Provide the (x, y) coordinate of the cell's center where the given text is located.  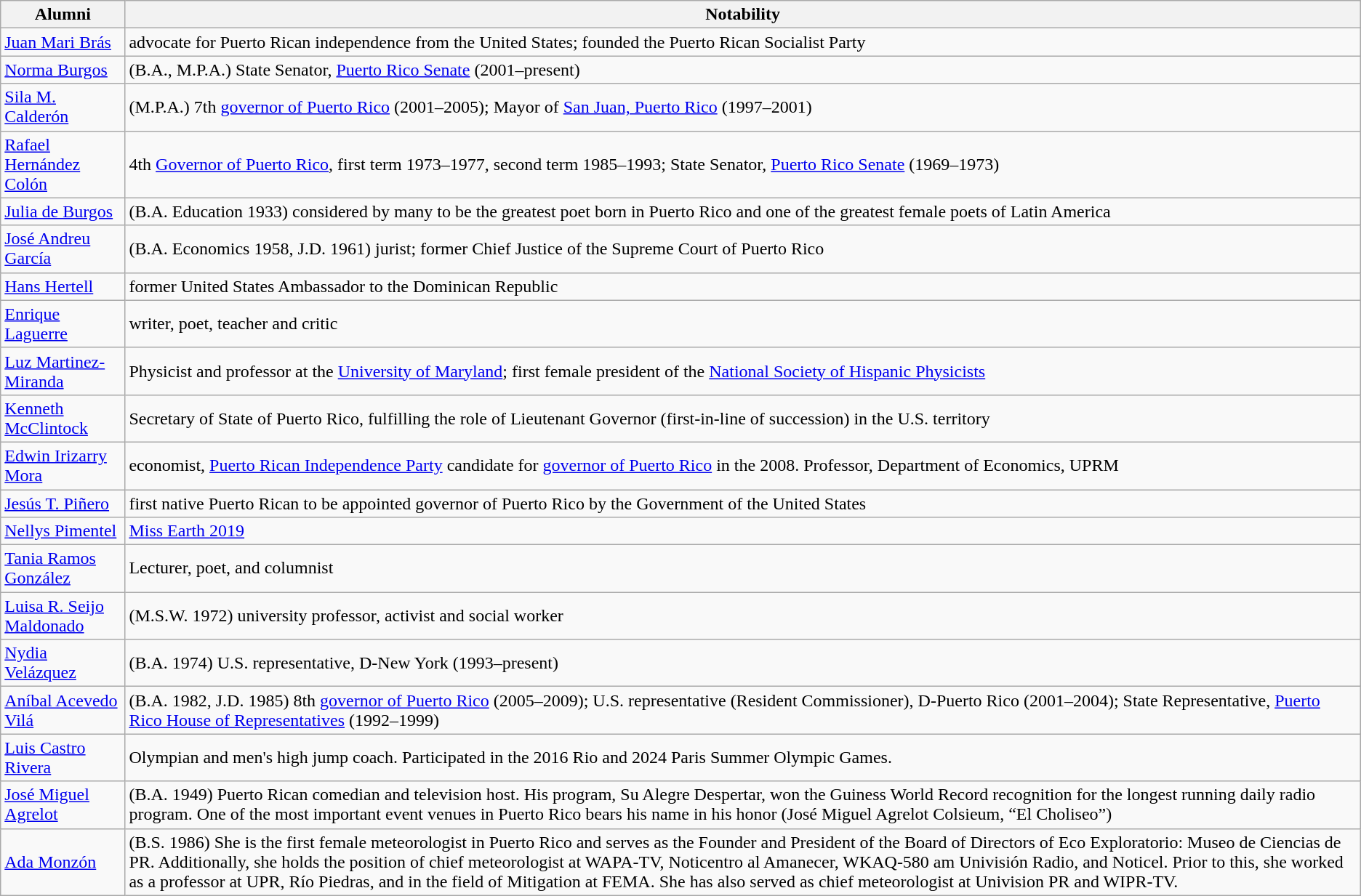
Tania Ramos González (63, 568)
Kenneth McClintock (63, 419)
Nydia Velázquez (63, 663)
writer, poet, teacher and critic (743, 324)
Enrique Laguerre (63, 324)
Jesús T. Piñero (63, 504)
(B.A. 1974) U.S. representative, D-New York (1993–present) (743, 663)
Ada Monzón (63, 862)
Luis Castro Rivera (63, 757)
Juan Mari Brás (63, 42)
economist, Puerto Rican Independence Party candidate for governor of Puerto Rico in the 2008. Professor, Department of Economics, UPRM (743, 465)
Alumni (63, 15)
Secretary of State of Puerto Rico, fulfilling the role of Lieutenant Governor (first-in-line of succession) in the U.S. territory (743, 419)
Julia de Burgos (63, 211)
(B.A., M.P.A.) State Senator, Puerto Rico Senate (2001–present) (743, 70)
Physicist and professor at the University of Maryland; first female president of the National Society of Hispanic Physicists (743, 371)
Hans Hertell (63, 286)
Olympian and men's high jump coach. Participated in the 2016 Rio and 2024 Paris Summer Olympic Games. (743, 757)
José Miguel Agrelot (63, 805)
(B.A. Economics 1958, J.D. 1961) jurist; former Chief Justice of the Supreme Court of Puerto Rico (743, 249)
advocate for Puerto Rican independence from the United States; founded the Puerto Rican Socialist Party (743, 42)
(B.A. Education 1933) considered by many to be the greatest poet born in Puerto Rico and one of the greatest female poets of Latin America (743, 211)
Lecturer, poet, and columnist (743, 568)
4th Governor of Puerto Rico, first term 1973–1977, second term 1985–1993; State Senator, Puerto Rico Senate (1969–1973) (743, 164)
Rafael Hernández Colón (63, 164)
Miss Earth 2019 (743, 531)
(M.P.A.) 7th governor of Puerto Rico (2001–2005); Mayor of San Juan, Puerto Rico (1997–2001) (743, 108)
(M.S.W. 1972) university professor, activist and social worker (743, 616)
Edwin Irizarry Mora (63, 465)
Notability (743, 15)
Aníbal Acevedo Vilá (63, 711)
Norma Burgos (63, 70)
Sila M. Calderón (63, 108)
José Andreu García (63, 249)
former United States Ambassador to the Dominican Republic (743, 286)
Luisa R. Seijo Maldonado (63, 616)
first native Puerto Rican to be appointed governor of Puerto Rico by the Government of the United States (743, 504)
Nellys Pimentel (63, 531)
Luz Martinez-Miranda (63, 371)
